Detect which cell encompasses the target text, then output its [X, Y] center coordinate. 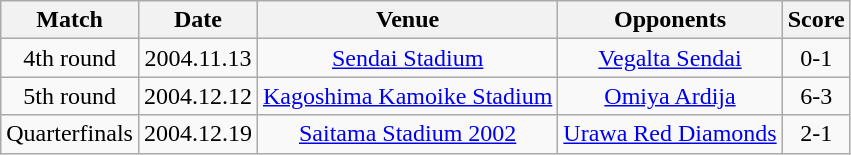
Kagoshima Kamoike Stadium [407, 96]
2004.12.19 [198, 134]
4th round [70, 58]
2004.11.13 [198, 58]
Sendai Stadium [407, 58]
0-1 [816, 58]
2004.12.12 [198, 96]
Vegalta Sendai [670, 58]
Date [198, 20]
Urawa Red Diamonds [670, 134]
2-1 [816, 134]
Omiya Ardija [670, 96]
Match [70, 20]
Score [816, 20]
Venue [407, 20]
Opponents [670, 20]
5th round [70, 96]
Quarterfinals [70, 134]
Saitama Stadium 2002 [407, 134]
6-3 [816, 96]
